Return the (x, y) coordinate for the center point of the cell that contains the specified text.  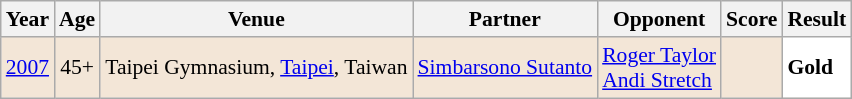
Result (816, 19)
45+ (77, 68)
Roger Taylor Andi Stretch (659, 68)
Age (77, 19)
Year (28, 19)
Venue (256, 19)
2007 (28, 68)
Taipei Gymnasium, Taipei, Taiwan (256, 68)
Partner (506, 19)
Score (752, 19)
Gold (816, 68)
Opponent (659, 19)
Simbarsono Sutanto (506, 68)
